Extract the [X, Y] coordinate from the center of the cell holding the provided text.  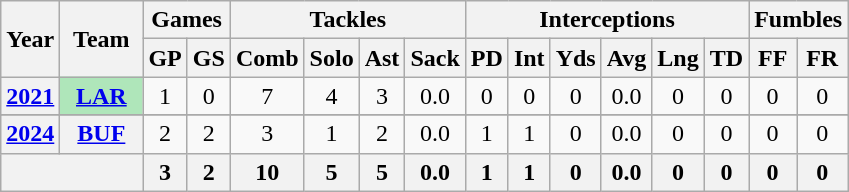
Avg [626, 58]
Int [529, 58]
Lng [678, 58]
TD [726, 58]
Fumbles [798, 20]
Comb [267, 58]
BUF [102, 134]
4 [332, 96]
FR [822, 58]
Solo [332, 58]
Tackles [348, 20]
Sack [435, 58]
10 [267, 172]
PD [486, 58]
Ast [382, 58]
Yds [576, 58]
Team [102, 39]
7 [267, 96]
Games [186, 20]
GP [165, 58]
Year [30, 39]
Interceptions [606, 20]
2021 [30, 96]
GS [208, 58]
2024 [30, 134]
LAR [102, 96]
FF [773, 58]
